Provide the (X, Y) coordinate of the cell's center where the given text is located.  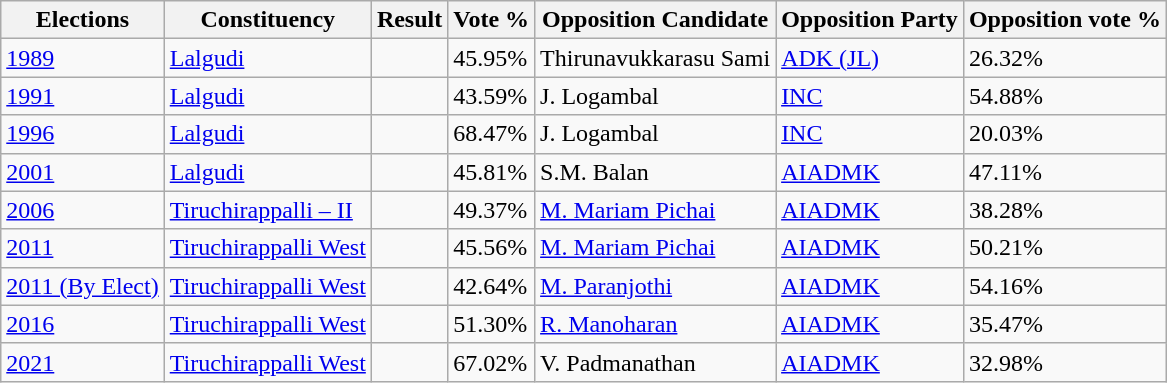
50.21% (1064, 248)
V. Padmanathan (656, 362)
49.37% (492, 210)
R. Manoharan (656, 324)
Result (409, 20)
Constituency (268, 20)
68.47% (492, 134)
2001 (82, 172)
Elections (82, 20)
S.M. Balan (656, 172)
47.11% (1064, 172)
38.28% (1064, 210)
Opposition Candidate (656, 20)
1991 (82, 96)
2011 (82, 248)
2021 (82, 362)
54.16% (1064, 286)
20.03% (1064, 134)
2006 (82, 210)
35.47% (1064, 324)
2016 (82, 324)
45.95% (492, 58)
Opposition Party (870, 20)
Opposition vote % (1064, 20)
1996 (82, 134)
42.64% (492, 286)
M. Paranjothi (656, 286)
Vote % (492, 20)
43.59% (492, 96)
Thirunavukkarasu Sami (656, 58)
ADK (JL) (870, 58)
45.81% (492, 172)
45.56% (492, 248)
Tiruchirappalli – II (268, 210)
2011 (By Elect) (82, 286)
67.02% (492, 362)
51.30% (492, 324)
32.98% (1064, 362)
1989 (82, 58)
26.32% (1064, 58)
54.88% (1064, 96)
